Provide the (x, y) coordinate of the cell's center where the given text is located.  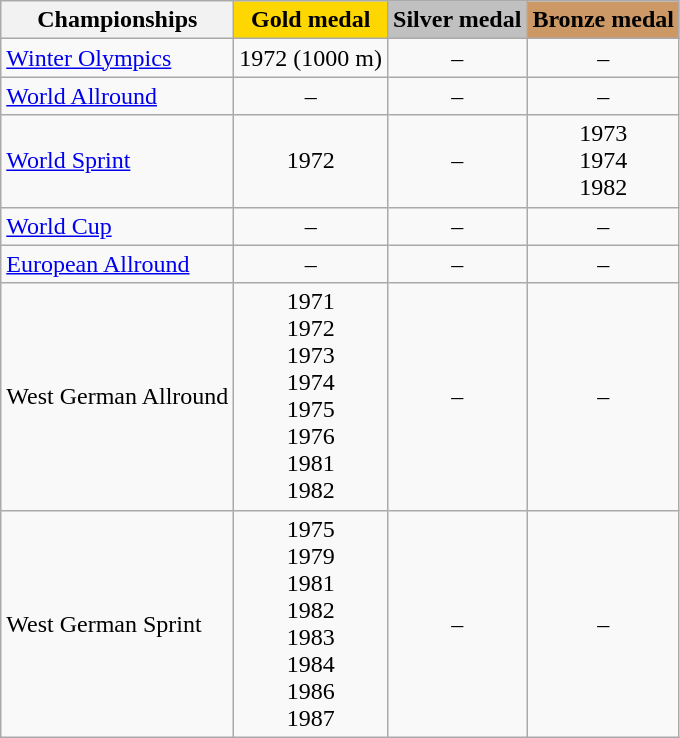
Bronze medal (604, 20)
World Allround (118, 96)
1972 (311, 161)
Gold medal (311, 20)
1973 1974 1982 (604, 161)
1975 1979 1981 1982 1983 1984 1986 1987 (311, 624)
Winter Olympics (118, 58)
Silver medal (458, 20)
West German Allround (118, 396)
West German Sprint (118, 624)
1971 1972 1973 1974 1975 1976 1981 1982 (311, 396)
World Sprint (118, 161)
World Cup (118, 226)
European Allround (118, 264)
Championships (118, 20)
1972 (1000 m) (311, 58)
